Detect which cell encompasses the target text, then output its (X, Y) center coordinate. 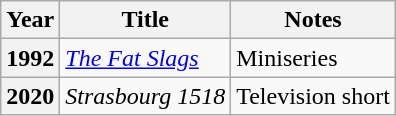
Title (146, 20)
Strasbourg 1518 (146, 96)
Miniseries (314, 58)
Year (30, 20)
1992 (30, 58)
The Fat Slags (146, 58)
2020 (30, 96)
Television short (314, 96)
Notes (314, 20)
